Pinpoint the cell where the given text exists, returning its (x, y) midpoint coordinate. 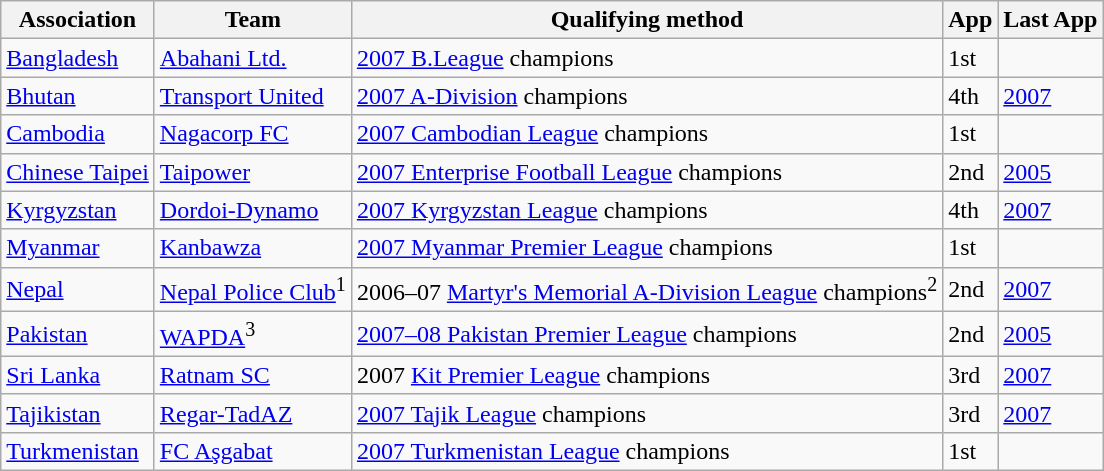
2006–07 Martyr's Memorial A-Division League champions2 (646, 290)
Chinese Taipei (78, 172)
Dordoi-Dynamo (252, 210)
2007–08 Pakistan Premier League champions (646, 334)
Regar-TadAZ (252, 413)
2007 Kit Premier League champions (646, 375)
Sri Lanka (78, 375)
Kyrgyzstan (78, 210)
2007 Enterprise Football League champions (646, 172)
Bhutan (78, 96)
Nagacorp FC (252, 134)
Cambodia (78, 134)
2007 A-Division champions (646, 96)
Last App (1050, 20)
Qualifying method (646, 20)
Taipower (252, 172)
Nepal Police Club1 (252, 290)
App (970, 20)
2007 Cambodian League champions (646, 134)
2007 Turkmenistan League champions (646, 451)
Turkmenistan (78, 451)
2007 B.League champions (646, 58)
Association (78, 20)
Team (252, 20)
WAPDA3 (252, 334)
Transport United (252, 96)
2007 Tajik League champions (646, 413)
FC Aşgabat (252, 451)
Tajikistan (78, 413)
2007 Kyrgyzstan League champions (646, 210)
2007 Myanmar Premier League champions (646, 248)
Nepal (78, 290)
Myanmar (78, 248)
Bangladesh (78, 58)
Ratnam SC (252, 375)
Pakistan (78, 334)
Abahani Ltd. (252, 58)
Kanbawza (252, 248)
